Return the (x, y) coordinate for the center point of the cell that contains the specified text.  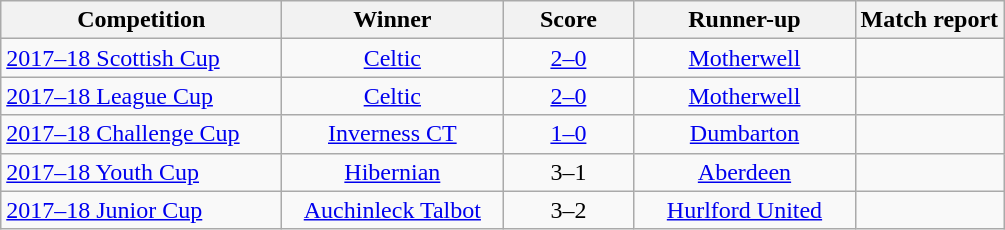
Aberdeen (744, 172)
1–0 (568, 134)
2017–18 Youth Cup (142, 172)
Score (568, 20)
2017–18 Junior Cup (142, 210)
Runner-up (744, 20)
Dumbarton (744, 134)
2017–18 League Cup (142, 96)
2017–18 Scottish Cup (142, 58)
Inverness CT (392, 134)
Competition (142, 20)
2017–18 Challenge Cup (142, 134)
Auchinleck Talbot (392, 210)
3–2 (568, 210)
3–1 (568, 172)
Match report (930, 20)
Hibernian (392, 172)
Winner (392, 20)
Hurlford United (744, 210)
